Identify which cell holds the provided text, then report its (X, Y) central coordinate. 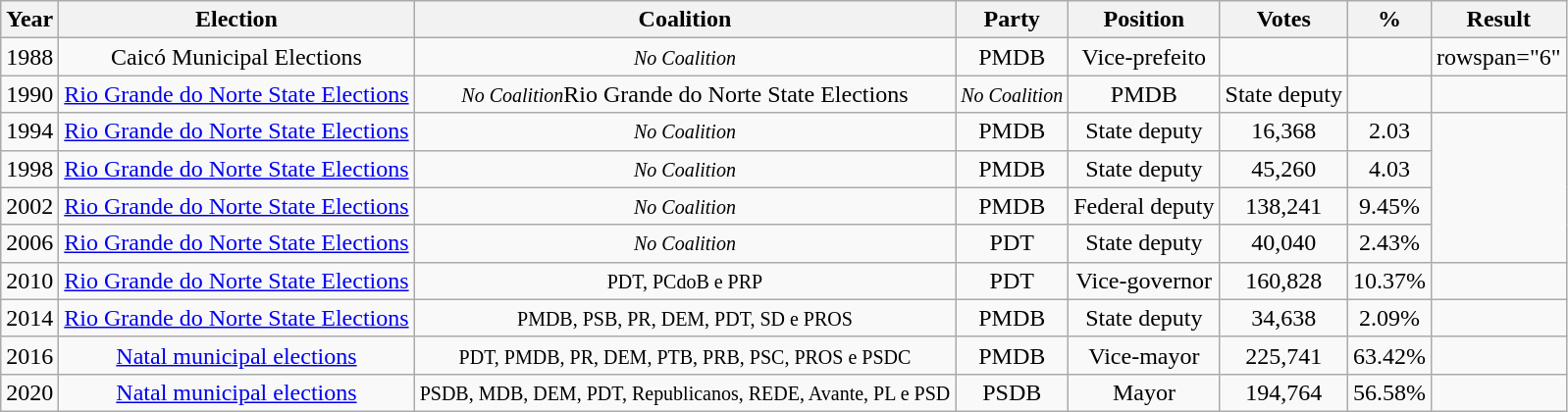
Votes (1283, 20)
1988 (29, 57)
Federal deputy (1144, 206)
PDT, PCdoB e PRP (685, 281)
10.37% (1389, 281)
1998 (29, 169)
9.45% (1389, 206)
225,741 (1283, 355)
Election (236, 20)
4.03 (1389, 169)
Mayor (1144, 392)
Vice-mayor (1144, 355)
Vice-governor (1144, 281)
PMDB, PSB, PR, DEM, PDT, SD e PROS (685, 318)
2.03 (1389, 131)
2010 (29, 281)
2016 (29, 355)
Result (1498, 20)
rowspan="6" (1498, 57)
2014 (29, 318)
PDT, PMDB, PR, DEM, PTB, PRB, PSC, PROS e PSDC (685, 355)
1994 (29, 131)
63.42% (1389, 355)
56.58% (1389, 392)
45,260 (1283, 169)
2006 (29, 243)
Year (29, 20)
16,368 (1283, 131)
Caicó Municipal Elections (236, 57)
2.09% (1389, 318)
PSDB, MDB, DEM, PDT, Republicanos, REDE, Avante, PL e PSD (685, 392)
160,828 (1283, 281)
2002 (29, 206)
138,241 (1283, 206)
194,764 (1283, 392)
Position (1144, 20)
No CoalitionRio Grande do Norte State Elections (685, 94)
1990 (29, 94)
Vice-prefeito (1144, 57)
Party (1013, 20)
% (1389, 20)
34,638 (1283, 318)
2020 (29, 392)
PSDB (1013, 392)
40,040 (1283, 243)
2.43% (1389, 243)
Coalition (685, 20)
